Locate the cell with the specified text and output its [x, y] center coordinate. 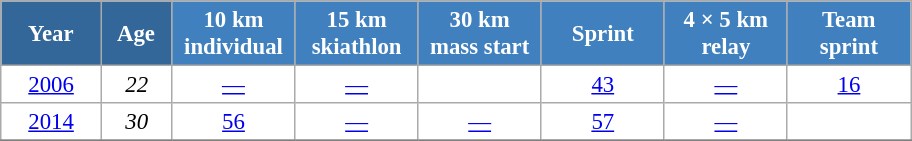
Team sprint [848, 34]
57 [602, 122]
Year [52, 34]
22 [136, 85]
4 × 5 km relay [726, 34]
43 [602, 85]
Age [136, 34]
Sprint [602, 34]
15 km skiathlon [356, 34]
16 [848, 85]
2006 [52, 85]
2014 [52, 122]
10 km individual [234, 34]
30 [136, 122]
56 [234, 122]
30 km mass start [480, 34]
